Pinpoint the cell where the given text exists, returning its (X, Y) midpoint coordinate. 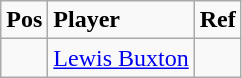
Lewis Buxton (121, 58)
Ref (218, 20)
Pos (24, 20)
Player (121, 20)
